Pinpoint the cell where the given text exists, returning its [x, y] midpoint coordinate. 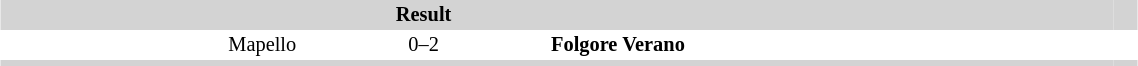
0–2 [424, 45]
Folgore Verano [831, 45]
Result [424, 15]
Mapello [150, 45]
